Provide the (X, Y) coordinate of the cell's center where the given text is located.  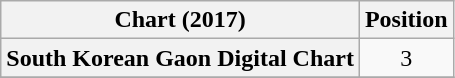
Position (406, 20)
Chart (2017) (180, 20)
South Korean Gaon Digital Chart (180, 58)
3 (406, 58)
